Scan for the cell matching the given text and deliver its (x, y) coordinate at center. 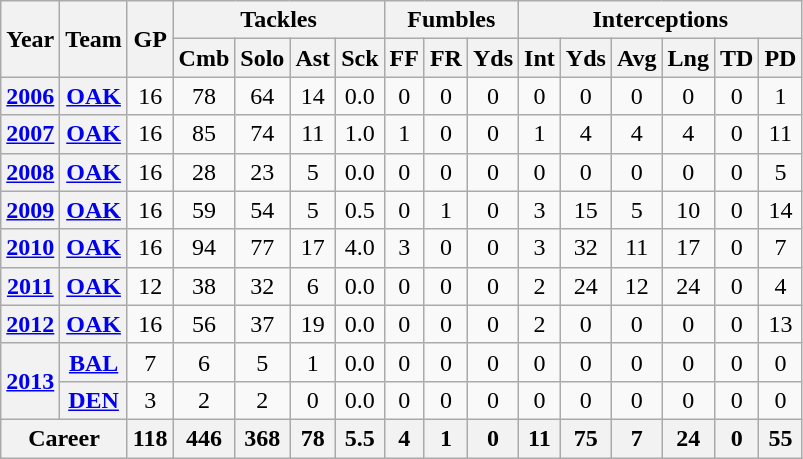
54 (262, 210)
2007 (30, 134)
55 (780, 438)
BAL (94, 362)
FR (446, 58)
4.0 (360, 248)
2012 (30, 324)
85 (204, 134)
Team (94, 39)
Interceptions (660, 20)
Tackles (278, 20)
Cmb (204, 58)
PD (780, 58)
TD (736, 58)
37 (262, 324)
28 (204, 172)
23 (262, 172)
368 (262, 438)
Solo (262, 58)
10 (688, 210)
38 (204, 286)
15 (586, 210)
13 (780, 324)
GP (150, 39)
Ast (313, 58)
56 (204, 324)
2010 (30, 248)
0.5 (360, 210)
118 (150, 438)
Career (64, 438)
94 (204, 248)
446 (204, 438)
2011 (30, 286)
2009 (30, 210)
Year (30, 39)
DEN (94, 400)
Fumbles (452, 20)
2008 (30, 172)
75 (586, 438)
2013 (30, 381)
FF (404, 58)
Lng (688, 58)
1.0 (360, 134)
19 (313, 324)
77 (262, 248)
Sck (360, 58)
Avg (636, 58)
5.5 (360, 438)
2006 (30, 96)
64 (262, 96)
Int (540, 58)
59 (204, 210)
74 (262, 134)
